Provide the (x, y) coordinate of the cell's center where the given text is located.  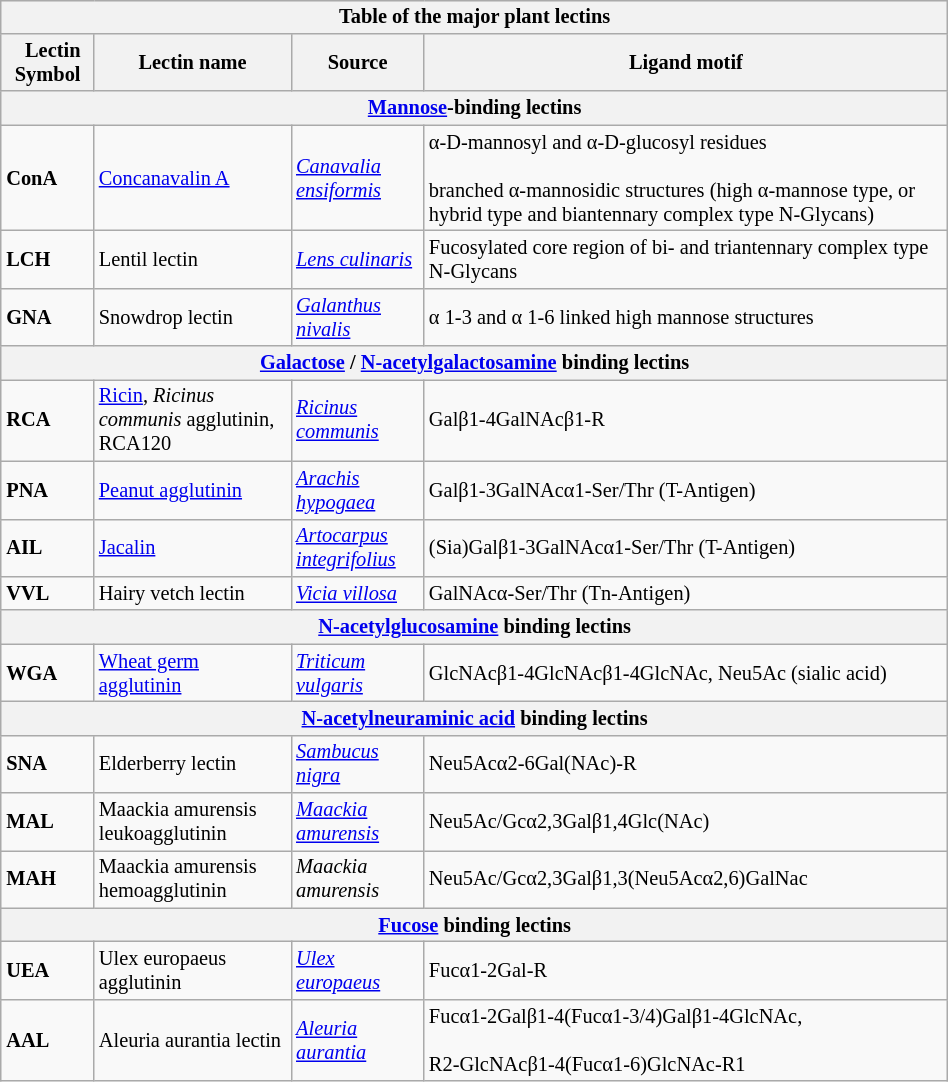
Lectin Symbol (48, 63)
Lectin name (192, 63)
MAL (48, 822)
RCA (48, 421)
Elderberry lectin (192, 764)
Galactose / N-acetylgalactosamine binding lectins (474, 363)
Aleuria aurantia (358, 1041)
LCH (48, 260)
Fucose binding lectins (474, 925)
Table of the major plant lectins (474, 17)
Jacalin (192, 548)
N-acetylglucosamine binding lectins (474, 627)
Neu5Ac/Gcα2,3Galβ1,3(Neu5Acα2,6)GalNac (686, 880)
Vicia villosa (358, 594)
UEA (48, 971)
Fucosylated core region of bi- and triantennary complex type N-Glycans (686, 260)
Mannose-binding lectins (474, 108)
Canavalia ensiformis (358, 178)
WGA (48, 673)
Neu5Ac/Gcα2,3Galβ1,4Glc(NAc) (686, 822)
Aleuria aurantia lectin (192, 1041)
Galanthus nivalis (358, 317)
Galβ1-3GalNAcα1-Ser/Thr (T-Antigen) (686, 490)
Wheat germ agglutinin (192, 673)
Neu5Acα2-6Gal(NAc)-R (686, 764)
Peanut agglutinin (192, 490)
Ulex europaeus agglutinin (192, 971)
AAL (48, 1041)
Galβ1-4GalNAcβ1-R (686, 421)
Ricinus communis (358, 421)
(Sia)Galβ1-3GalNAcα1-Ser/Thr (T-Antigen) (686, 548)
ConA (48, 178)
α 1-3 and α 1-6 linked high mannose structures (686, 317)
MAH (48, 880)
Hairy vetch lectin (192, 594)
Lens culinaris (358, 260)
GlcNAcβ1-4GlcNAcβ1-4GlcNAc, Neu5Ac (sialic acid) (686, 673)
Maackia amurensis hemoagglutinin (192, 880)
GNA (48, 317)
Ligand motif (686, 63)
SNA (48, 764)
Triticum vulgaris (358, 673)
Concanavalin A (192, 178)
PNA (48, 490)
Ulex europaeus (358, 971)
Arachis hypogaea (358, 490)
N-acetylneuraminic acid binding lectins (474, 719)
Source (358, 63)
α-D-mannosyl and α-D-glucosyl residues branched α-mannosidic structures (high α-mannose type, or hybrid type and biantennary complex type N-Glycans) (686, 178)
Ricin, Ricinus communis agglutinin, RCA120 (192, 421)
Fucα1-2Gal-R (686, 971)
Maackia amurensis leukoagglutinin (192, 822)
GalNAcα-Ser/Thr (Tn-Antigen) (686, 594)
AIL (48, 548)
VVL (48, 594)
Lentil lectin (192, 260)
Fucα1-2Galβ1-4(Fucα1-3/4)Galβ1-4GlcNAc, R2-GlcNAcβ1-4(Fucα1-6)GlcNAc-R1 (686, 1041)
Sambucus nigra (358, 764)
Artocarpus integrifolius (358, 548)
Snowdrop lectin (192, 317)
